For the text-containing cell, return its midpoint in [x, y] coordinate format. 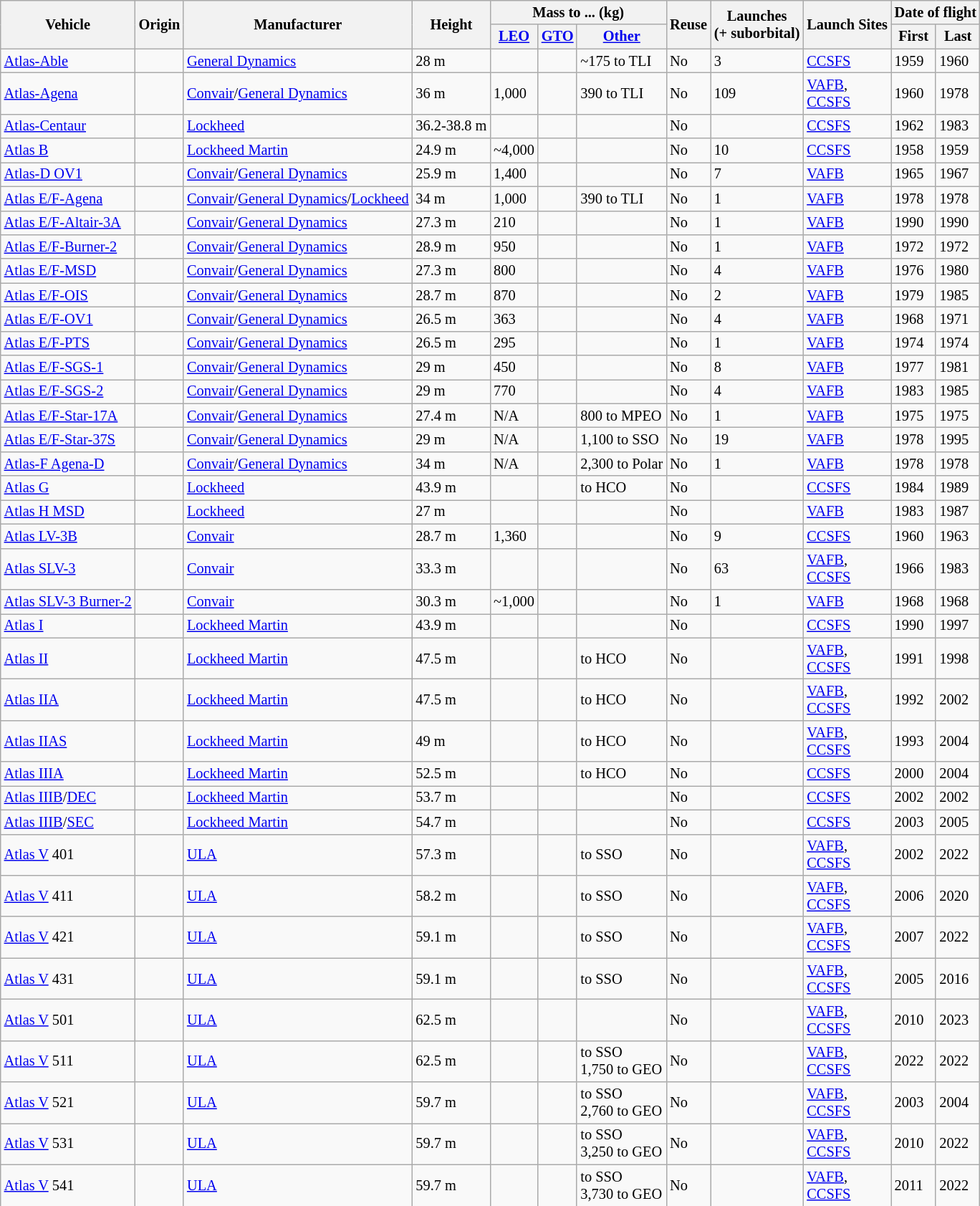
28.9 m [451, 247]
19 [756, 439]
33.3 m [451, 569]
27.4 m [451, 416]
1,400 [514, 174]
1993 [914, 741]
2023 [957, 1020]
Atlas IIIA [68, 774]
63 [756, 569]
Atlas E/F-Agena [68, 198]
450 [514, 368]
Atlas V 411 [68, 896]
3 [756, 61]
2,300 to Polar [622, 464]
Atlas E/F-OIS [68, 295]
Atlas LV-3B [68, 536]
800 to MPEO [622, 416]
Atlas V 431 [68, 979]
Atlas V 501 [68, 1020]
Atlas-F Agena-D [68, 464]
1980 [957, 271]
to SSO2,760 to GEO [622, 1103]
52.5 m [451, 774]
to SSO3,250 to GEO [622, 1144]
Origin [159, 24]
~1,000 [514, 601]
1,360 [514, 536]
Atlas-Able [68, 61]
2007 [914, 937]
Atlas E/F-Altair-3A [68, 223]
First [914, 37]
1962 [914, 126]
950 [514, 247]
Manufacturer [298, 24]
363 [514, 319]
General Dynamics [298, 61]
2006 [914, 896]
Other [622, 37]
Atlas E/F-Star-17A [68, 416]
770 [514, 391]
Atlas E/F-PTS [68, 343]
Atlas E/F-SGS-1 [68, 368]
Mass to ... (kg) [578, 12]
10 [756, 150]
8 [756, 368]
Atlas G [68, 488]
Convair/General Dynamics/Lockheed [298, 198]
Atlas IIIB/SEC [68, 822]
1,100 to SSO [622, 439]
1991 [914, 659]
Atlas-Agena [68, 93]
27 m [451, 512]
210 [514, 223]
36 m [451, 93]
30.3 m [451, 601]
2016 [957, 979]
Atlas V 511 [68, 1061]
49 m [451, 741]
Atlas SLV-3 Burner-2 [68, 601]
Atlas E/F-OV1 [68, 319]
Atlas-Centaur [68, 126]
1992 [914, 699]
Atlas E/F-SGS-2 [68, 391]
36.2-38.8 m [451, 126]
Atlas I [68, 626]
Vehicle [68, 24]
Atlas-D OV1 [68, 174]
25.9 m [451, 174]
Atlas E/F-Star-37S [68, 439]
~175 to TLI [622, 61]
1979 [914, 295]
1984 [914, 488]
GTO [557, 37]
1966 [914, 569]
Atlas IIA [68, 699]
7 [756, 174]
Height [451, 24]
1965 [914, 174]
Atlas B [68, 150]
53.7 m [451, 798]
28 m [451, 61]
Atlas V 521 [68, 1103]
LEO [514, 37]
2020 [957, 896]
58.2 m [451, 896]
57.3 m [451, 855]
Atlas V 531 [68, 1144]
9 [756, 536]
1989 [957, 488]
Last [957, 37]
Atlas II [68, 659]
Atlas SLV-3 [68, 569]
~4,000 [514, 150]
2 [756, 295]
Atlas IIAS [68, 741]
Date of flight [936, 12]
800 [514, 271]
1976 [914, 271]
to SSO1,750 to GEO [622, 1061]
2011 [914, 1185]
Reuse [688, 24]
1958 [914, 150]
Atlas V 421 [68, 937]
1981 [957, 368]
870 [514, 295]
54.7 m [451, 822]
Atlas H MSD [68, 512]
24.9 m [451, 150]
Launches(+ suborbital) [756, 24]
295 [514, 343]
1977 [914, 368]
to SSO3,730 to GEO [622, 1185]
Atlas V 401 [68, 855]
Atlas V 541 [68, 1185]
Atlas E/F-Burner-2 [68, 247]
Atlas E/F-MSD [68, 271]
1997 [957, 626]
2000 [914, 774]
Atlas IIIB/DEC [68, 798]
1998 [957, 659]
1995 [957, 439]
Launch Sites [847, 24]
1987 [957, 512]
1963 [957, 536]
1967 [957, 174]
1971 [957, 319]
109 [756, 93]
